Detect which cell encompasses the target text, then output its [X, Y] center coordinate. 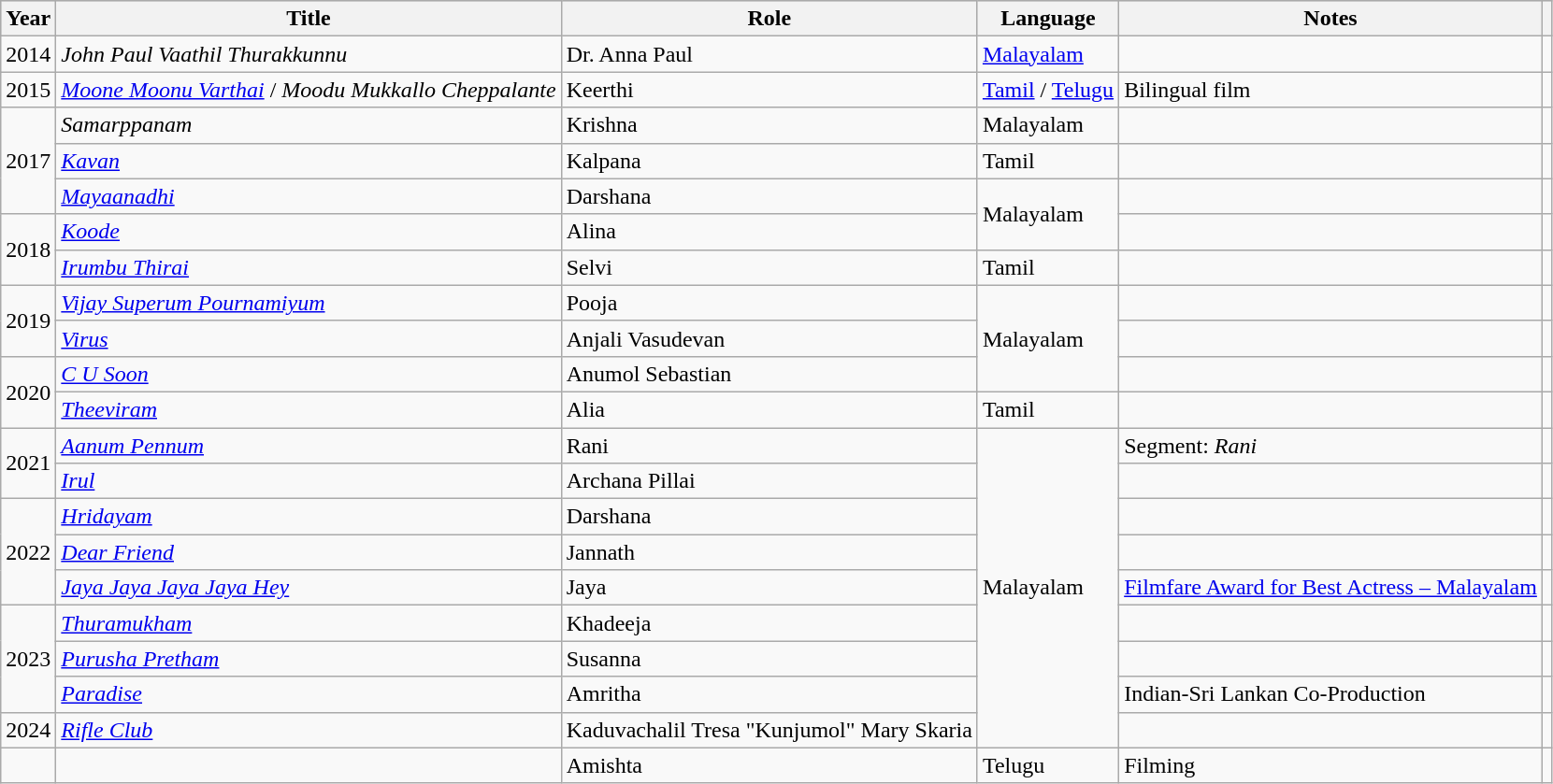
Filming [1331, 765]
John Paul Vaathil Thurakkunnu [309, 54]
Anjali Vasudevan [769, 338]
Rani [769, 446]
Language [1047, 19]
Title [309, 19]
Tamil / Telugu [1047, 90]
Archana Pillai [769, 481]
Khadeeja [769, 623]
Kavan [309, 161]
Alia [769, 409]
Role [769, 19]
2015 [28, 90]
Vijay Superum Pournamiyum [309, 303]
Irumbu Thirai [309, 267]
2019 [28, 321]
Dr. Anna Paul [769, 54]
2018 [28, 249]
Virus [309, 338]
2014 [28, 54]
Year [28, 19]
Alina [769, 232]
Samarppanam [309, 125]
Purusha Pretham [309, 659]
Segment: Rani [1331, 446]
Keerthi [769, 90]
Pooja [769, 303]
2017 [28, 161]
Indian-Sri Lankan Co-Production [1331, 694]
2021 [28, 463]
C U Soon [309, 374]
Dear Friend [309, 552]
Filmfare Award for Best Actress – Malayalam [1331, 588]
Koode [309, 232]
Irul [309, 481]
Kalpana [769, 161]
Rifle Club [309, 730]
Telugu [1047, 765]
Theeviram [309, 409]
2022 [28, 552]
Hridayam [309, 517]
Mayaanadhi [309, 196]
2024 [28, 730]
Paradise [309, 694]
Selvi [769, 267]
Kaduvachalil Tresa "Kunjumol" Mary Skaria [769, 730]
2020 [28, 392]
Jannath [769, 552]
Krishna [769, 125]
Aanum Pennum [309, 446]
Jaya [769, 588]
Bilingual film [1331, 90]
Jaya Jaya Jaya Jaya Hey [309, 588]
Notes [1331, 19]
Anumol Sebastian [769, 374]
Susanna [769, 659]
Thuramukham [309, 623]
2023 [28, 659]
Amishta [769, 765]
Moone Moonu Varthai / Moodu Mukkallo Cheppalante [309, 90]
Amritha [769, 694]
